Provide the (X, Y) coordinate of the cell's center where the given text is located.  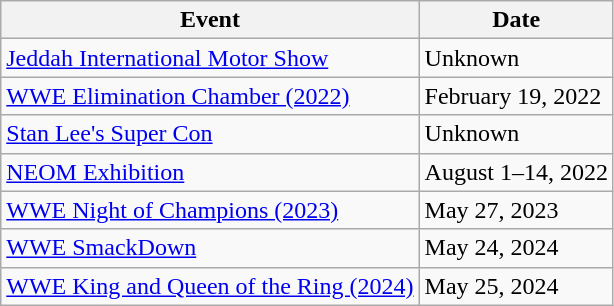
February 19, 2022 (516, 96)
August 1–14, 2022 (516, 172)
Jeddah International Motor Show (210, 58)
May 25, 2024 (516, 286)
Event (210, 20)
WWE SmackDown (210, 248)
Stan Lee's Super Con (210, 134)
May 27, 2023 (516, 210)
May 24, 2024 (516, 248)
WWE King and Queen of the Ring (2024) (210, 286)
Date (516, 20)
WWE Night of Champions (2023) (210, 210)
WWE Elimination Chamber (2022) (210, 96)
NEOM Exhibition (210, 172)
